Output the [X, Y] coordinate of the center of the cell containing the given text.  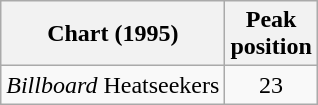
Chart (1995) [113, 34]
Peakposition [271, 34]
23 [271, 85]
Billboard Heatseekers [113, 85]
